Extract the [x, y] coordinate from the center of the cell holding the provided text.  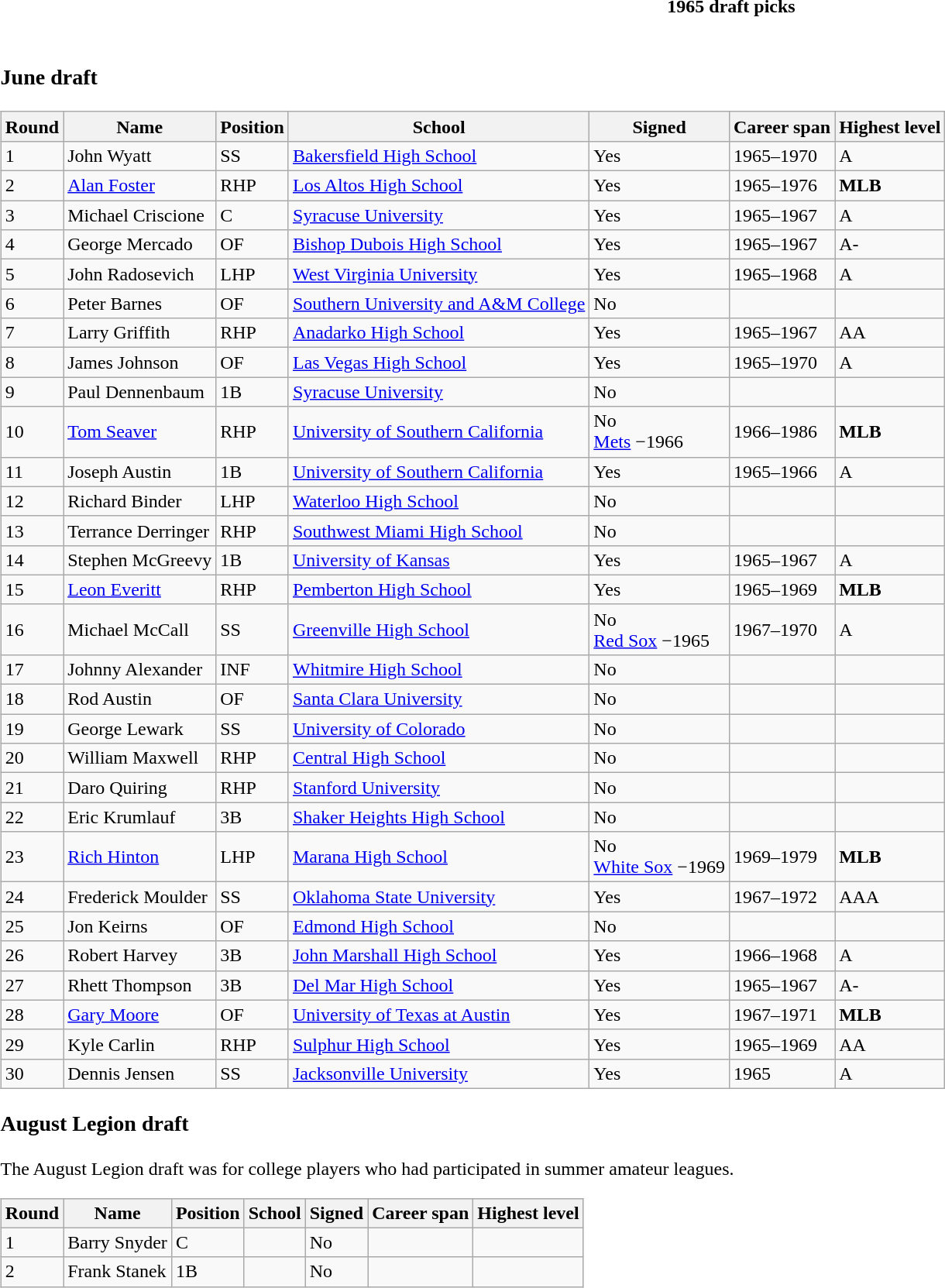
Bishop Dubois High School [438, 245]
7 [32, 333]
22 [32, 817]
19 [32, 729]
George Mercado [139, 245]
9 [32, 392]
Leon Everitt [139, 589]
Waterloo High School [438, 501]
University of Colorado [438, 729]
1967–1971 [782, 1015]
25 [32, 926]
10 [32, 432]
Whitmire High School [438, 669]
21 [32, 788]
27 [32, 985]
Alan Foster [139, 186]
1965–1976 [782, 186]
1966–1968 [782, 956]
James Johnson [139, 362]
Johnny Alexander [139, 669]
Pemberton High School [438, 589]
17 [32, 669]
23 [32, 857]
Southern University and A&M College [438, 304]
16 [32, 629]
Barry Snyder [118, 1242]
Kyle Carlin [139, 1044]
Rich Hinton [139, 857]
24 [32, 897]
4 [32, 245]
William Maxwell [139, 758]
Bakersfield High School [438, 156]
Paul Dennenbaum [139, 392]
John Wyatt [139, 156]
Sulphur High School [438, 1044]
1967–1970 [782, 629]
Frank Stanek [118, 1272]
Jon Keirns [139, 926]
University of Texas at Austin [438, 1015]
20 [32, 758]
Gary Moore [139, 1015]
8 [32, 362]
Peter Barnes [139, 304]
Santa Clara University [438, 699]
Dennis Jensen [139, 1073]
Larry Griffith [139, 333]
14 [32, 560]
George Lewark [139, 729]
Southwest Miami High School [438, 531]
29 [32, 1044]
John Marshall High School [438, 956]
1967–1972 [782, 897]
28 [32, 1015]
NoWhite Sox −1969 [660, 857]
INF [253, 669]
No Mets −1966 [660, 432]
11 [32, 472]
Michael McCall [139, 629]
1965–1968 [782, 274]
Los Altos High School [438, 186]
Tom Seaver [139, 432]
Central High School [438, 758]
John Radosevich [139, 274]
13 [32, 531]
Michael Criscione [139, 215]
5 [32, 274]
Greenville High School [438, 629]
Joseph Austin [139, 472]
Daro Quiring [139, 788]
Jacksonville University [438, 1073]
18 [32, 699]
Rod Austin [139, 699]
Stephen McGreevy [139, 560]
Stanford University [438, 788]
Eric Krumlauf [139, 817]
12 [32, 501]
Oklahoma State University [438, 897]
1966–1986 [782, 432]
Anadarko High School [438, 333]
AAA [890, 897]
1969–1979 [782, 857]
Las Vegas High School [438, 362]
Marana High School [438, 857]
Richard Binder [139, 501]
Robert Harvey [139, 956]
NoRed Sox −1965 [660, 629]
Frederick Moulder [139, 897]
30 [32, 1073]
26 [32, 956]
15 [32, 589]
Edmond High School [438, 926]
Shaker Heights High School [438, 817]
1965 [782, 1073]
6 [32, 304]
3 [32, 215]
Del Mar High School [438, 985]
Rhett Thompson [139, 985]
1965–1966 [782, 472]
Terrance Derringer [139, 531]
West Virginia University [438, 274]
University of Kansas [438, 560]
